Detect which cell encompasses the target text, then output its [x, y] center coordinate. 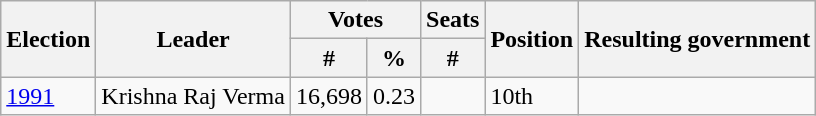
Votes [355, 20]
10th [532, 96]
Leader [194, 39]
Resulting government [698, 39]
Seats [453, 20]
Election [48, 39]
1991 [48, 96]
0.23 [394, 96]
16,698 [328, 96]
% [394, 58]
Position [532, 39]
Krishna Raj Verma [194, 96]
